From the cell containing the given text, extract its center point as [X, Y] coordinate. 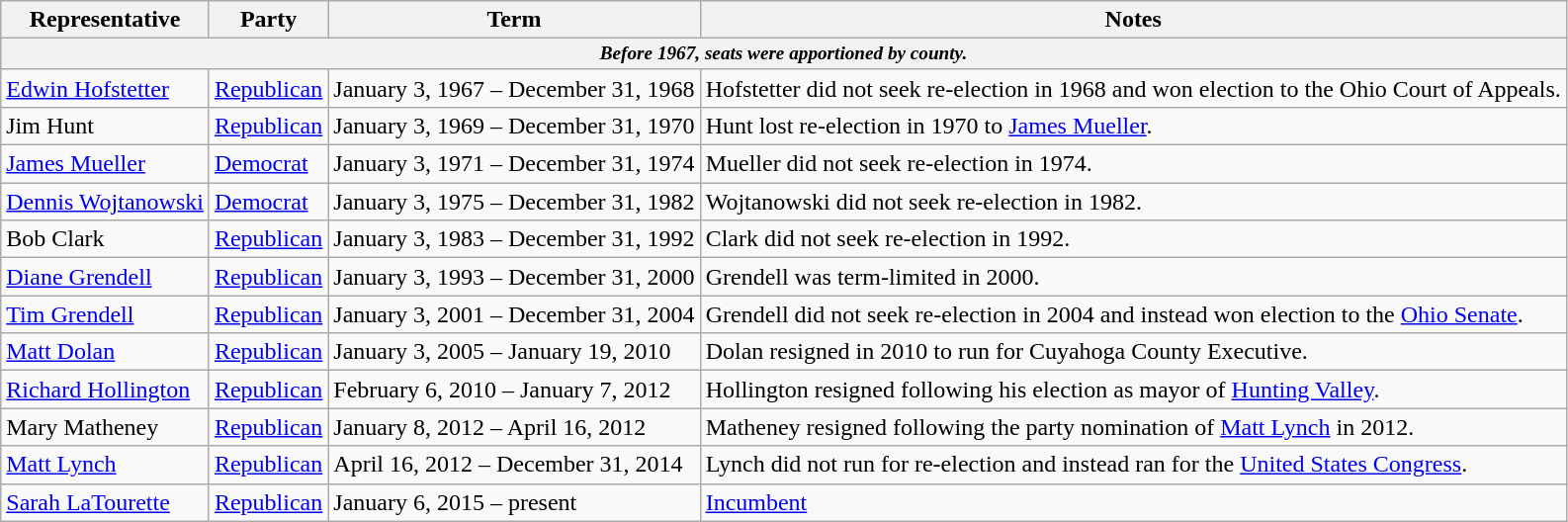
January 8, 2012 – April 16, 2012 [514, 427]
January 3, 1967 – December 31, 1968 [514, 88]
Jim Hunt [105, 127]
January 3, 2005 – January 19, 2010 [514, 352]
Hofstetter did not seek re-election in 1968 and won election to the Ohio Court of Appeals. [1133, 88]
Edwin Hofstetter [105, 88]
January 6, 2015 – present [514, 502]
Matt Lynch [105, 465]
January 3, 2001 – December 31, 2004 [514, 314]
Clark did not seek re-election in 1992. [1133, 239]
Incumbent [1133, 502]
Lynch did not run for re-election and instead ran for the United States Congress. [1133, 465]
Matheney resigned following the party nomination of Matt Lynch in 2012. [1133, 427]
Party [268, 20]
Before 1967, seats were apportioned by county. [784, 54]
Grendell did not seek re-election in 2004 and instead won election to the Ohio Senate. [1133, 314]
January 3, 1971 – December 31, 1974 [514, 164]
Tim Grendell [105, 314]
Mary Matheney [105, 427]
Richard Hollington [105, 390]
Hunt lost re-election in 1970 to James Mueller. [1133, 127]
Term [514, 20]
January 3, 1983 – December 31, 1992 [514, 239]
Grendell was term-limited in 2000. [1133, 277]
Dennis Wojtanowski [105, 202]
April 16, 2012 – December 31, 2014 [514, 465]
February 6, 2010 – January 7, 2012 [514, 390]
Wojtanowski did not seek re-election in 1982. [1133, 202]
Mueller did not seek re-election in 1974. [1133, 164]
Matt Dolan [105, 352]
January 3, 1969 – December 31, 1970 [514, 127]
Bob Clark [105, 239]
Sarah LaTourette [105, 502]
James Mueller [105, 164]
Diane Grendell [105, 277]
Notes [1133, 20]
January 3, 1993 – December 31, 2000 [514, 277]
Hollington resigned following his election as mayor of Hunting Valley. [1133, 390]
Dolan resigned in 2010 to run for Cuyahoga County Executive. [1133, 352]
Representative [105, 20]
January 3, 1975 – December 31, 1982 [514, 202]
